Detect which cell encompasses the target text, then output its [x, y] center coordinate. 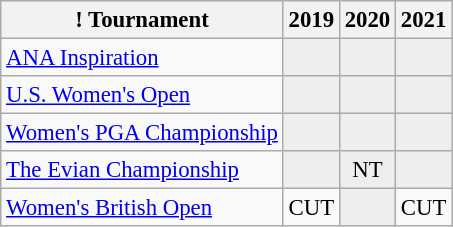
U.S. Women's Open [142, 95]
ANA Inspiration [142, 58]
2021 [424, 20]
Women's PGA Championship [142, 133]
2019 [311, 20]
NT [367, 170]
! Tournament [142, 20]
The Evian Championship [142, 170]
Women's British Open [142, 208]
2020 [367, 20]
